Extract the [x, y] coordinate from the center of the cell holding the provided text.  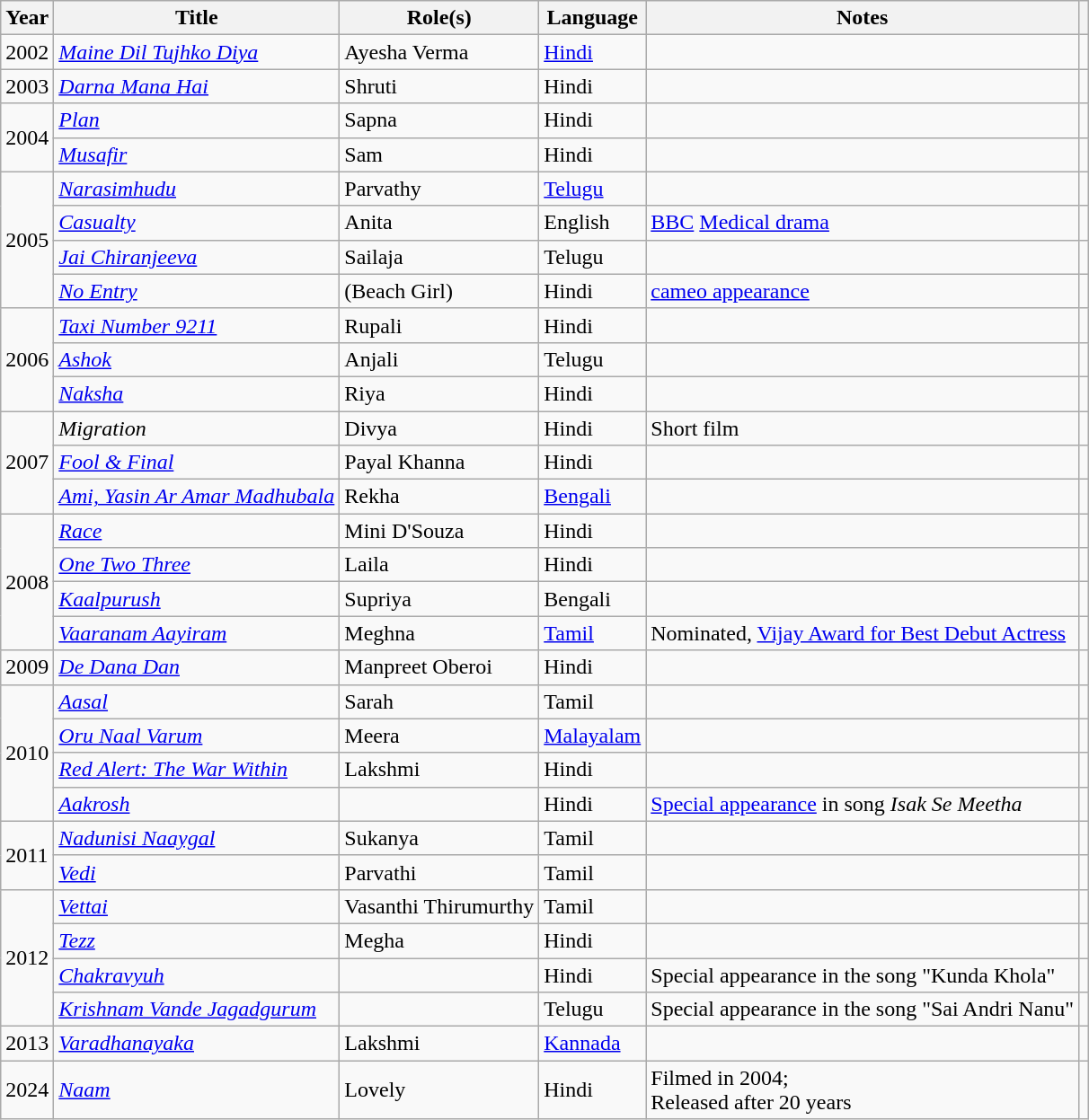
Plan [197, 120]
(Beach Girl) [439, 291]
2006 [27, 359]
BBC Medical drama [863, 223]
Title [197, 18]
English [593, 223]
Meera [439, 736]
Varadhanayaka [197, 1044]
Ami, Yasin Ar Amar Madhubala [197, 497]
Red Alert: The War Within [197, 770]
Maine Dil Tujhko Diya [197, 52]
2007 [27, 463]
Ashok [197, 359]
Vettai [197, 906]
Krishnam Vande Jagadgurum [197, 1010]
Laila [439, 565]
Megha [439, 940]
Supriya [439, 599]
Filmed in 2004; Released after 20 years [863, 1090]
No Entry [197, 291]
Jai Chiranjeeva [197, 257]
Short film [863, 428]
Kannada [593, 1044]
2002 [27, 52]
Musafir [197, 154]
Divya [439, 428]
Rupali [439, 325]
2004 [27, 137]
Parvathi [439, 872]
Anjali [439, 359]
Riya [439, 393]
Special appearance in the song "Kunda Khola" [863, 974]
Malayalam [593, 736]
Aasal [197, 701]
Sarah [439, 701]
Vedi [197, 872]
Naksha [197, 393]
Anita [439, 223]
Year [27, 18]
Manpreet Oberoi [439, 667]
2008 [27, 582]
2009 [27, 667]
Race [197, 531]
2012 [27, 957]
2024 [27, 1090]
2003 [27, 86]
2010 [27, 753]
De Dana Dan [197, 667]
Kaalpurush [197, 599]
Parvathy [439, 189]
Sapna [439, 120]
One Two Three [197, 565]
Vasanthi Thirumurthy [439, 906]
cameo appearance [863, 291]
Payal Khanna [439, 463]
Sailaja [439, 257]
Shruti [439, 86]
Special appearance in song Isak Se Meetha [863, 804]
Special appearance in the song "Sai Andri Nanu" [863, 1010]
Vaaranam Aayiram [197, 633]
Naam [197, 1090]
Darna Mana Hai [197, 86]
Fool & Final [197, 463]
Oru Naal Varum [197, 736]
Role(s) [439, 18]
Narasimhudu [197, 189]
Sukanya [439, 838]
Ayesha Verma [439, 52]
Nominated, Vijay Award for Best Debut Actress [863, 633]
Language [593, 18]
Chakravyuh [197, 974]
Taxi Number 9211 [197, 325]
Nadunisi Naaygal [197, 838]
2011 [27, 855]
Casualty [197, 223]
Tezz [197, 940]
Sam [439, 154]
Mini D'Souza [439, 531]
Notes [863, 18]
Lovely [439, 1090]
Meghna [439, 633]
2005 [27, 240]
Migration [197, 428]
Aakrosh [197, 804]
Rekha [439, 497]
2013 [27, 1044]
